Locate the cell with the specified text and output its [x, y] center coordinate. 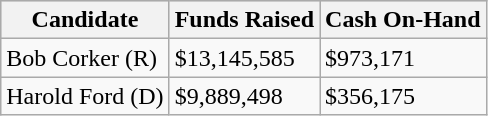
$9,889,498 [244, 96]
Bob Corker (R) [85, 58]
Candidate [85, 20]
$356,175 [403, 96]
Cash On-Hand [403, 20]
$13,145,585 [244, 58]
$973,171 [403, 58]
Funds Raised [244, 20]
Harold Ford (D) [85, 96]
